Identify which cell holds the provided text, then report its [x, y] central coordinate. 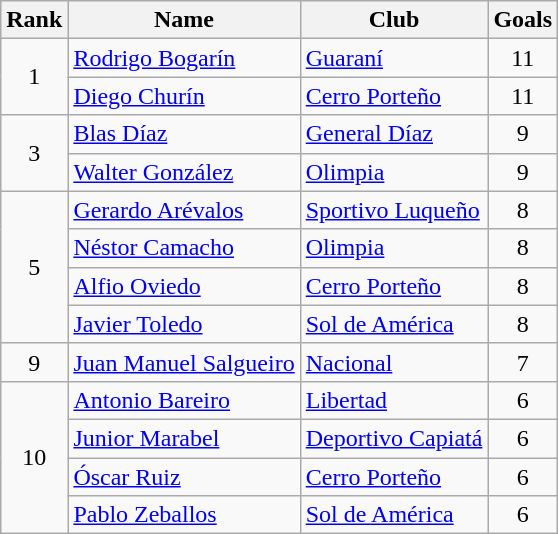
7 [523, 362]
Javier Toledo [184, 324]
Pablo Zeballos [184, 515]
Libertad [394, 400]
10 [34, 457]
Alfio Oviedo [184, 286]
Blas Díaz [184, 134]
Nacional [394, 362]
Juan Manuel Salgueiro [184, 362]
Goals [523, 20]
Name [184, 20]
Rodrigo Bogarín [184, 58]
5 [34, 267]
Walter González [184, 172]
Óscar Ruiz [184, 477]
Néstor Camacho [184, 248]
1 [34, 77]
Diego Churín [184, 96]
Guaraní [394, 58]
Deportivo Capiatá [394, 438]
Rank [34, 20]
Club [394, 20]
Sportivo Luqueño [394, 210]
General Díaz [394, 134]
Gerardo Arévalos [184, 210]
Junior Marabel [184, 438]
Antonio Bareiro [184, 400]
3 [34, 153]
